Pinpoint the cell where the given text exists, returning its (X, Y) midpoint coordinate. 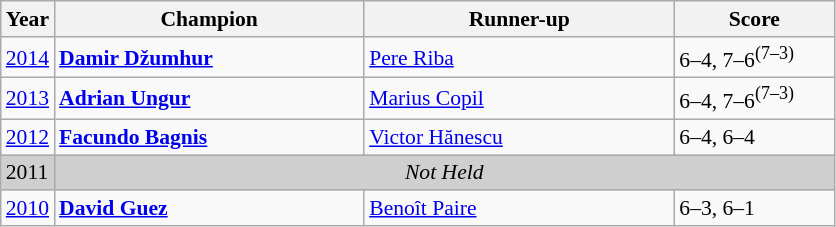
Marius Copil (519, 98)
2013 (28, 98)
Benoît Paire (519, 209)
Pere Riba (519, 58)
Runner-up (519, 19)
Facundo Bagnis (209, 137)
Victor Hănescu (519, 137)
Damir Džumhur (209, 58)
Not Held (444, 173)
Year (28, 19)
6–3, 6–1 (754, 209)
Champion (209, 19)
Score (754, 19)
2011 (28, 173)
2014 (28, 58)
Adrian Ungur (209, 98)
2010 (28, 209)
2012 (28, 137)
6–4, 6–4 (754, 137)
David Guez (209, 209)
